Output the (x, y) coordinate of the center of the cell containing the given text.  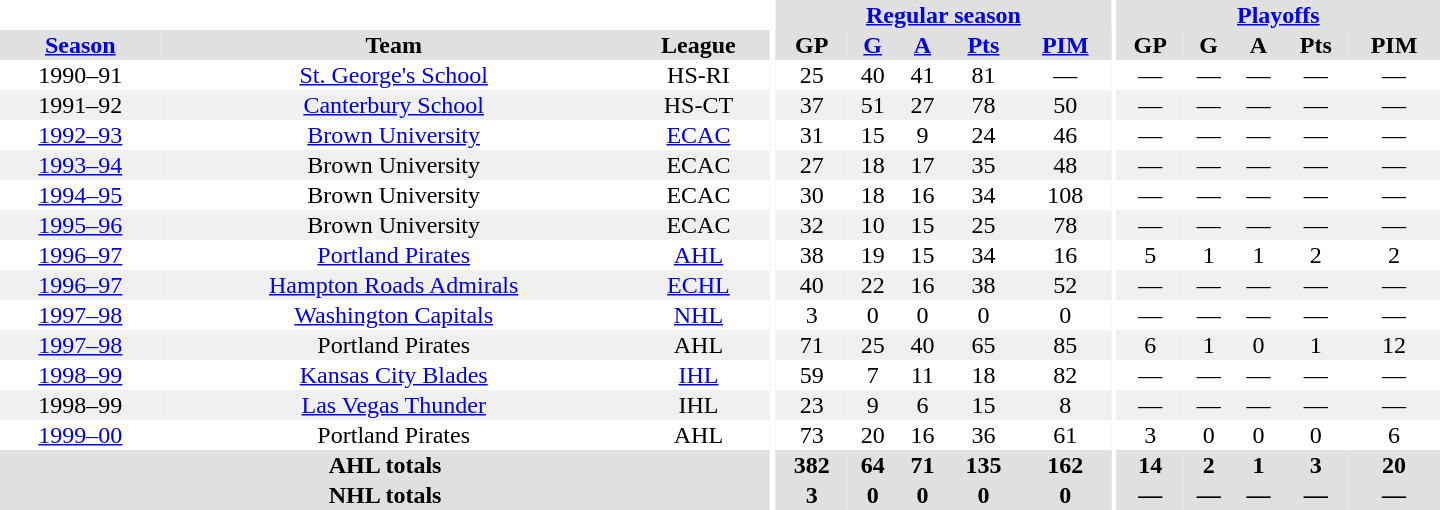
5 (1150, 255)
61 (1065, 435)
Washington Capitals (394, 315)
10 (873, 225)
22 (873, 285)
32 (812, 225)
85 (1065, 345)
48 (1065, 165)
NHL (698, 315)
Season (80, 45)
Las Vegas Thunder (394, 405)
Hampton Roads Admirals (394, 285)
1992–93 (80, 135)
30 (812, 195)
1995–96 (80, 225)
73 (812, 435)
Canterbury School (394, 105)
Regular season (944, 15)
NHL totals (385, 495)
37 (812, 105)
35 (983, 165)
81 (983, 75)
7 (873, 375)
12 (1394, 345)
1991–92 (80, 105)
51 (873, 105)
50 (1065, 105)
17 (923, 165)
108 (1065, 195)
HS-CT (698, 105)
Playoffs (1278, 15)
162 (1065, 465)
1999–00 (80, 435)
82 (1065, 375)
65 (983, 345)
24 (983, 135)
19 (873, 255)
64 (873, 465)
59 (812, 375)
HS-RI (698, 75)
36 (983, 435)
31 (812, 135)
8 (1065, 405)
41 (923, 75)
23 (812, 405)
ECHL (698, 285)
14 (1150, 465)
League (698, 45)
52 (1065, 285)
382 (812, 465)
Kansas City Blades (394, 375)
Team (394, 45)
1993–94 (80, 165)
AHL totals (385, 465)
St. George's School (394, 75)
1990–91 (80, 75)
1994–95 (80, 195)
46 (1065, 135)
11 (923, 375)
135 (983, 465)
